Locate the cell with the specified text and output its [X, Y] center coordinate. 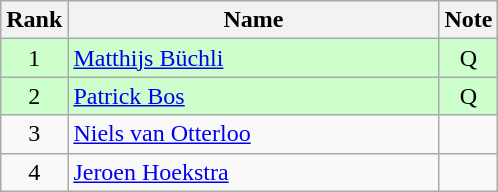
Niels van Otterloo [254, 134]
1 [34, 58]
2 [34, 96]
Jeroen Hoekstra [254, 172]
Rank [34, 20]
Name [254, 20]
3 [34, 134]
4 [34, 172]
Patrick Bos [254, 96]
Note [468, 20]
Matthijs Büchli [254, 58]
